Provide the (X, Y) coordinate of the cell's center where the given text is located.  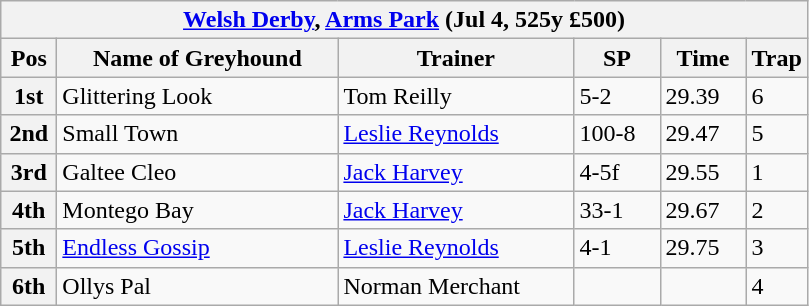
29.75 (703, 248)
Trainer (456, 58)
29.47 (703, 134)
Pos (29, 58)
4-1 (617, 248)
5 (776, 134)
2nd (29, 134)
Welsh Derby, Arms Park (Jul 4, 525y £500) (404, 20)
Tom Reilly (456, 96)
4th (29, 210)
3 (776, 248)
Montego Bay (198, 210)
Small Town (198, 134)
5th (29, 248)
Time (703, 58)
1 (776, 172)
1st (29, 96)
29.55 (703, 172)
29.39 (703, 96)
Norman Merchant (456, 286)
Galtee Cleo (198, 172)
5-2 (617, 96)
100-8 (617, 134)
6 (776, 96)
SP (617, 58)
Name of Greyhound (198, 58)
Endless Gossip (198, 248)
4 (776, 286)
Ollys Pal (198, 286)
3rd (29, 172)
Trap (776, 58)
4-5f (617, 172)
2 (776, 210)
29.67 (703, 210)
6th (29, 286)
33-1 (617, 210)
Glittering Look (198, 96)
